For the text-containing cell, return its midpoint in [X, Y] coordinate format. 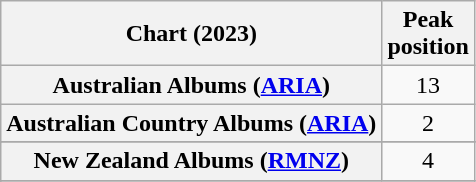
Chart (2023) [192, 34]
Peakposition [428, 34]
2 [428, 123]
New Zealand Albums (RMNZ) [192, 161]
Australian Albums (ARIA) [192, 85]
4 [428, 161]
Australian Country Albums (ARIA) [192, 123]
13 [428, 85]
